Detect which cell encompasses the target text, then output its (X, Y) center coordinate. 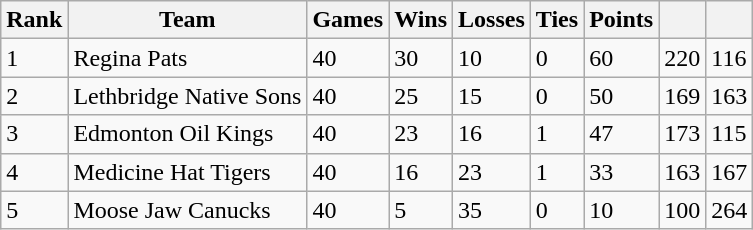
15 (492, 96)
Games (348, 20)
4 (34, 172)
Edmonton Oil Kings (188, 134)
Ties (556, 20)
220 (682, 58)
50 (622, 96)
Rank (34, 20)
115 (730, 134)
100 (682, 210)
173 (682, 134)
35 (492, 210)
Lethbridge Native Sons (188, 96)
33 (622, 172)
2 (34, 96)
25 (421, 96)
Points (622, 20)
Regina Pats (188, 58)
116 (730, 58)
264 (730, 210)
167 (730, 172)
30 (421, 58)
Team (188, 20)
Moose Jaw Canucks (188, 210)
169 (682, 96)
47 (622, 134)
Wins (421, 20)
3 (34, 134)
60 (622, 58)
Losses (492, 20)
Medicine Hat Tigers (188, 172)
